Detect which cell encompasses the target text, then output its [X, Y] center coordinate. 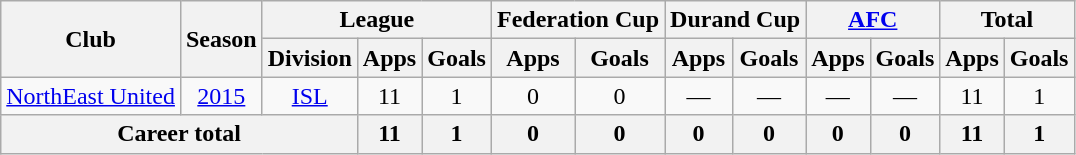
Season [221, 39]
Durand Cup [736, 20]
Division [310, 58]
Total [1007, 20]
2015 [221, 96]
Career total [180, 134]
League [376, 20]
AFC [873, 20]
NorthEast United [91, 96]
Federation Cup [578, 20]
ISL [310, 96]
Club [91, 39]
